From the cell containing the given text, extract its center point as [X, Y] coordinate. 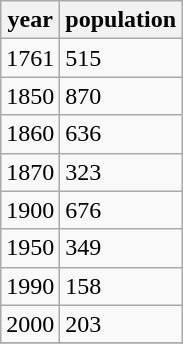
676 [121, 210]
population [121, 20]
2000 [30, 324]
1860 [30, 134]
349 [121, 248]
1950 [30, 248]
636 [121, 134]
323 [121, 172]
year [30, 20]
1900 [30, 210]
1761 [30, 58]
158 [121, 286]
203 [121, 324]
870 [121, 96]
1990 [30, 286]
1850 [30, 96]
515 [121, 58]
1870 [30, 172]
